For the text-containing cell, return its midpoint in (X, Y) coordinate format. 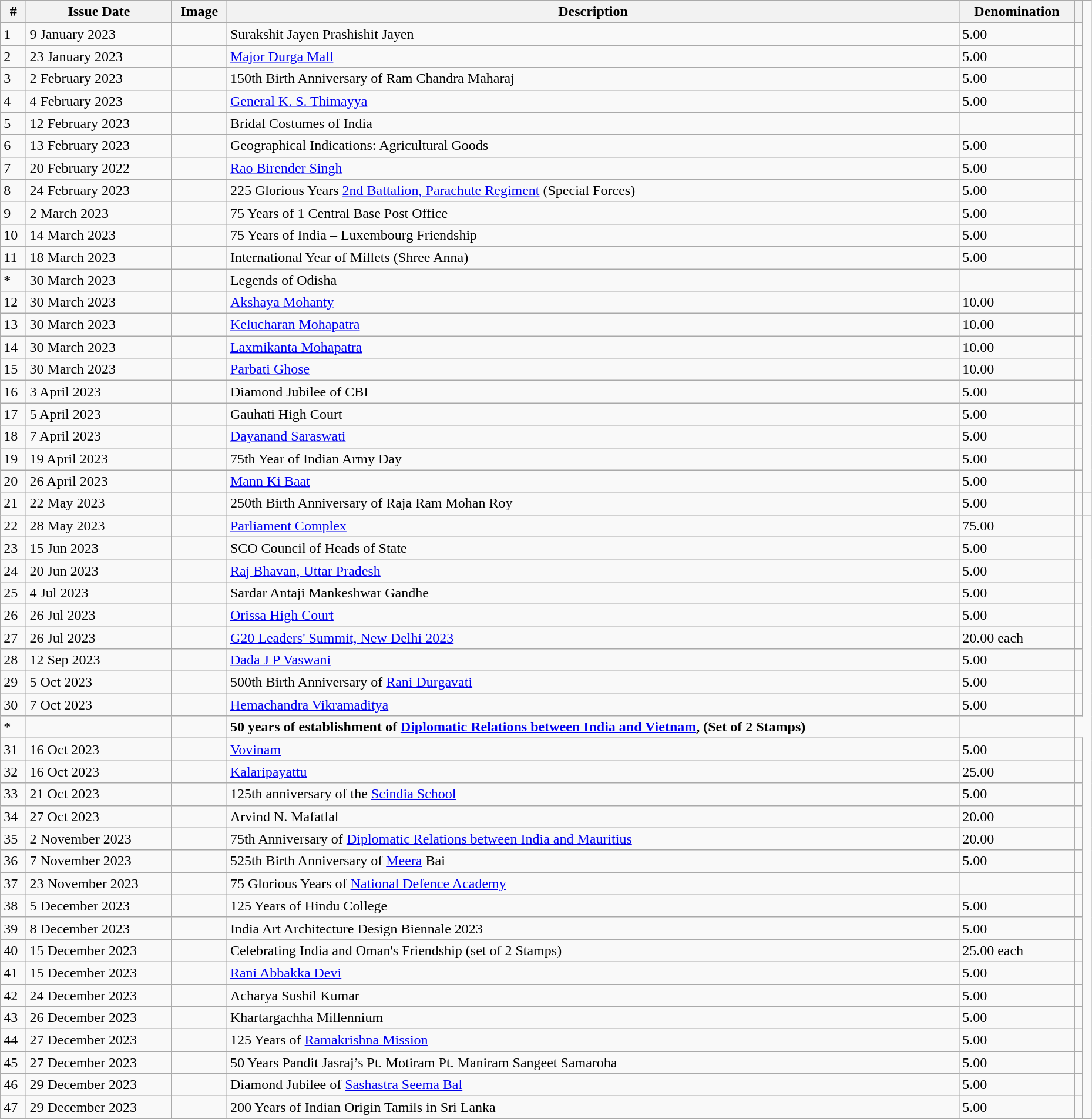
7 Oct 2023 (99, 705)
15 (14, 369)
2 November 2023 (99, 839)
Major Durga Mall (593, 56)
12 Sep 2023 (99, 660)
Raj Bhavan, Uttar Pradesh (593, 570)
21 (14, 503)
250th Birth Anniversary of Raja Ram Mohan Roy (593, 503)
18 March 2023 (99, 257)
29 (14, 683)
Parliament Complex (593, 526)
22 (14, 526)
General K. S. Thimayya (593, 101)
Dada J P Vaswani (593, 660)
Gauhati High Court (593, 414)
Hemachandra Vikramaditya (593, 705)
47 (14, 1107)
43 (14, 1018)
17 (14, 414)
23 November 2023 (99, 883)
Khartargachha Millennium (593, 1018)
# (14, 12)
Orissa High Court (593, 615)
28 May 2023 (99, 526)
28 (14, 660)
6 (14, 146)
19 (14, 459)
Mann Ki Baat (593, 481)
50 Years Pandit Jasraj’s Pt. Motiram Pt. Maniram Sangeet Samaroha (593, 1063)
Sardar Antaji Mankeshwar Gandhe (593, 593)
9 (14, 213)
20 Jun 2023 (99, 570)
18 (14, 436)
16 (14, 392)
44 (14, 1040)
Issue Date (99, 12)
24 (14, 570)
22 May 2023 (99, 503)
5 (14, 123)
Vovinam (593, 750)
13 (14, 325)
41 (14, 973)
4 (14, 101)
Acharya Sushil Kumar (593, 996)
Description (593, 12)
25.00 (1017, 772)
10 (14, 235)
150th Birth Anniversary of Ram Chandra Maharaj (593, 79)
Akshaya Mohanty (593, 303)
20 (14, 481)
26 December 2023 (99, 1018)
36 (14, 861)
India Art Architecture Design Biennale 2023 (593, 928)
Geographical Indications: Agricultural Goods (593, 146)
Bridal Costumes of India (593, 123)
Image (199, 12)
International Year of Millets (Shree Anna) (593, 257)
Denomination (1017, 12)
75 Years of India – Luxembourg Friendship (593, 235)
75th Anniversary of Diplomatic Relations between India and Mauritius (593, 839)
3 April 2023 (99, 392)
14 (14, 347)
2 (14, 56)
27 (14, 637)
25 (14, 593)
13 February 2023 (99, 146)
Dayanand Saraswati (593, 436)
Surakshit Jayen Prashishit Jayen (593, 34)
42 (14, 996)
Rani Abbakka Devi (593, 973)
75 Years of 1 Central Base Post Office (593, 213)
8 December 2023 (99, 928)
50 years of establishment of Diplomatic Relations between India and Vietnam, (Set of 2 Stamps) (593, 727)
125 Years of Hindu College (593, 906)
5 Oct 2023 (99, 683)
Parbati Ghose (593, 369)
G20 Leaders' Summit, New Delhi 2023 (593, 637)
9 January 2023 (99, 34)
75.00 (1017, 526)
Kalaripayattu (593, 772)
2 February 2023 (99, 79)
525th Birth Anniversary of Meera Bai (593, 861)
39 (14, 928)
11 (14, 257)
23 January 2023 (99, 56)
34 (14, 816)
19 April 2023 (99, 459)
12 (14, 303)
1 (14, 34)
2 March 2023 (99, 213)
30 (14, 705)
32 (14, 772)
8 (14, 190)
24 February 2023 (99, 190)
Diamond Jubilee of Sashastra Seema Bal (593, 1085)
Rao Birender Singh (593, 168)
20.00 each (1017, 637)
5 December 2023 (99, 906)
26 April 2023 (99, 481)
75 Glorious Years of National Defence Academy (593, 883)
5 April 2023 (99, 414)
Kelucharan Mohapatra (593, 325)
Arvind N. Mafatlal (593, 816)
Legends of Odisha (593, 280)
15 Jun 2023 (99, 548)
125 Years of Ramakrishna Mission (593, 1040)
12 February 2023 (99, 123)
75th Year of Indian Army Day (593, 459)
200 Years of Indian Origin Tamils in Sri Lanka (593, 1107)
7 April 2023 (99, 436)
7 November 2023 (99, 861)
125th anniversary of the Scindia School (593, 794)
35 (14, 839)
46 (14, 1085)
4 Jul 2023 (99, 593)
Celebrating India and Oman's Friendship (set of 2 Stamps) (593, 950)
7 (14, 168)
38 (14, 906)
31 (14, 750)
Laxmikanta Mohapatra (593, 347)
37 (14, 883)
27 Oct 2023 (99, 816)
24 December 2023 (99, 996)
21 Oct 2023 (99, 794)
33 (14, 794)
SCO Council of Heads of State (593, 548)
40 (14, 950)
23 (14, 548)
225 Glorious Years 2nd Battalion, Parachute Regiment (Special Forces) (593, 190)
45 (14, 1063)
Diamond Jubilee of CBI (593, 392)
14 March 2023 (99, 235)
4 February 2023 (99, 101)
26 (14, 615)
20 February 2022 (99, 168)
500th Birth Anniversary of Rani Durgavati (593, 683)
25.00 each (1017, 950)
3 (14, 79)
